Identify which cell holds the provided text, then report its (x, y) central coordinate. 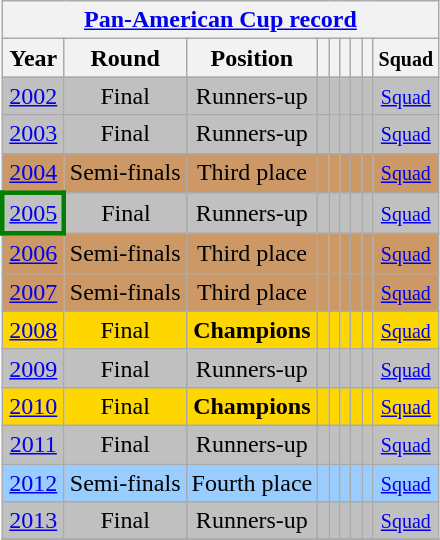
2002 (33, 96)
Pan-American Cup record (220, 20)
2010 (33, 406)
2011 (33, 444)
2004 (33, 173)
2007 (33, 292)
Fourth place (252, 483)
2013 (33, 521)
Year (33, 58)
Round (125, 58)
2003 (33, 134)
2006 (33, 254)
2012 (33, 483)
2005 (33, 214)
2009 (33, 368)
Position (252, 58)
2008 (33, 330)
